From the cell containing the given text, extract its center point as [X, Y] coordinate. 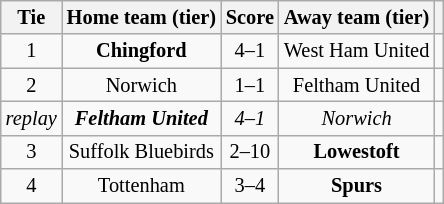
3–4 [250, 186]
Score [250, 17]
West Ham United [356, 51]
replay [32, 118]
Away team (tier) [356, 17]
1 [32, 51]
Home team (tier) [142, 17]
Tottenham [142, 186]
3 [32, 152]
Suffolk Bluebirds [142, 152]
2 [32, 85]
Chingford [142, 51]
1–1 [250, 85]
2–10 [250, 152]
Lowestoft [356, 152]
Tie [32, 17]
Spurs [356, 186]
4 [32, 186]
